Scan for the cell matching the given text and deliver its [x, y] coordinate at center. 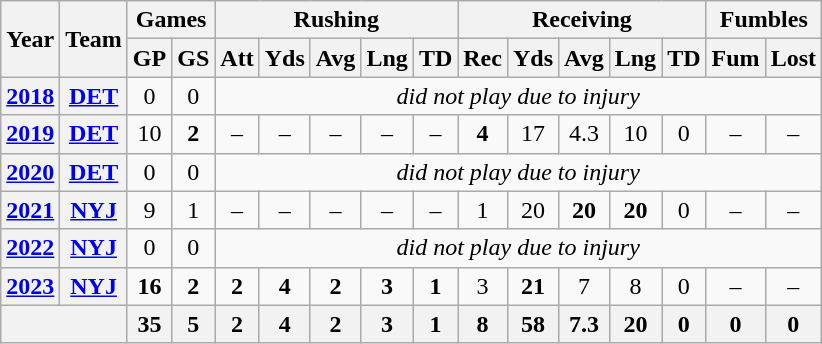
17 [532, 134]
Fumbles [764, 20]
2022 [30, 248]
4.3 [584, 134]
2020 [30, 172]
GP [149, 58]
16 [149, 286]
9 [149, 210]
Receiving [582, 20]
58 [532, 324]
Team [94, 39]
Fum [736, 58]
Year [30, 39]
2021 [30, 210]
Rec [483, 58]
5 [194, 324]
2018 [30, 96]
Lost [793, 58]
7 [584, 286]
2019 [30, 134]
Games [170, 20]
21 [532, 286]
2023 [30, 286]
35 [149, 324]
7.3 [584, 324]
GS [194, 58]
Rushing [336, 20]
Att [237, 58]
